Return the [x, y] coordinate for the center point of the cell that contains the specified text.  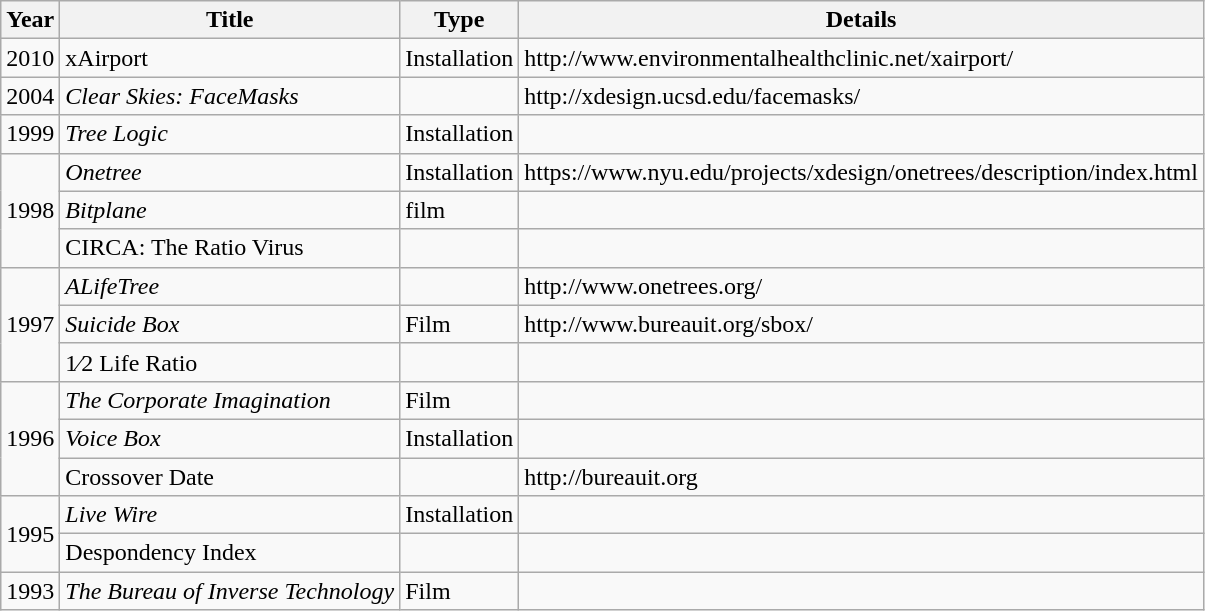
Details [862, 20]
ALifeTree [230, 286]
http://xdesign.ucsd.edu/facemasks/ [862, 96]
Despondency Index [230, 553]
CIRCA: The Ratio Virus [230, 248]
Voice Box [230, 438]
The Corporate Imagination [230, 400]
http://www.environmentalhealthclinic.net/xairport/ [862, 58]
https://www.nyu.edu/projects/xdesign/onetrees/description/index.html [862, 172]
Type [460, 20]
Tree Logic [230, 134]
Crossover Date [230, 477]
Year [30, 20]
The Bureau of Inverse Technology [230, 591]
xAirport [230, 58]
1⁄2 Life Ratio [230, 362]
http://www.onetrees.org/ [862, 286]
Live Wire [230, 515]
Title [230, 20]
film [460, 210]
http://bureauit.org [862, 477]
1995 [30, 534]
1999 [30, 134]
1997 [30, 324]
Clear Skies: FaceMasks [230, 96]
http://www.bureauit.org/sbox/ [862, 324]
Bitplane [230, 210]
1996 [30, 438]
2010 [30, 58]
Suicide Box [230, 324]
Onetree [230, 172]
2004 [30, 96]
1993 [30, 591]
1998 [30, 210]
